Search for the cell housing the specified text and yield its (x, y) center coordinate. 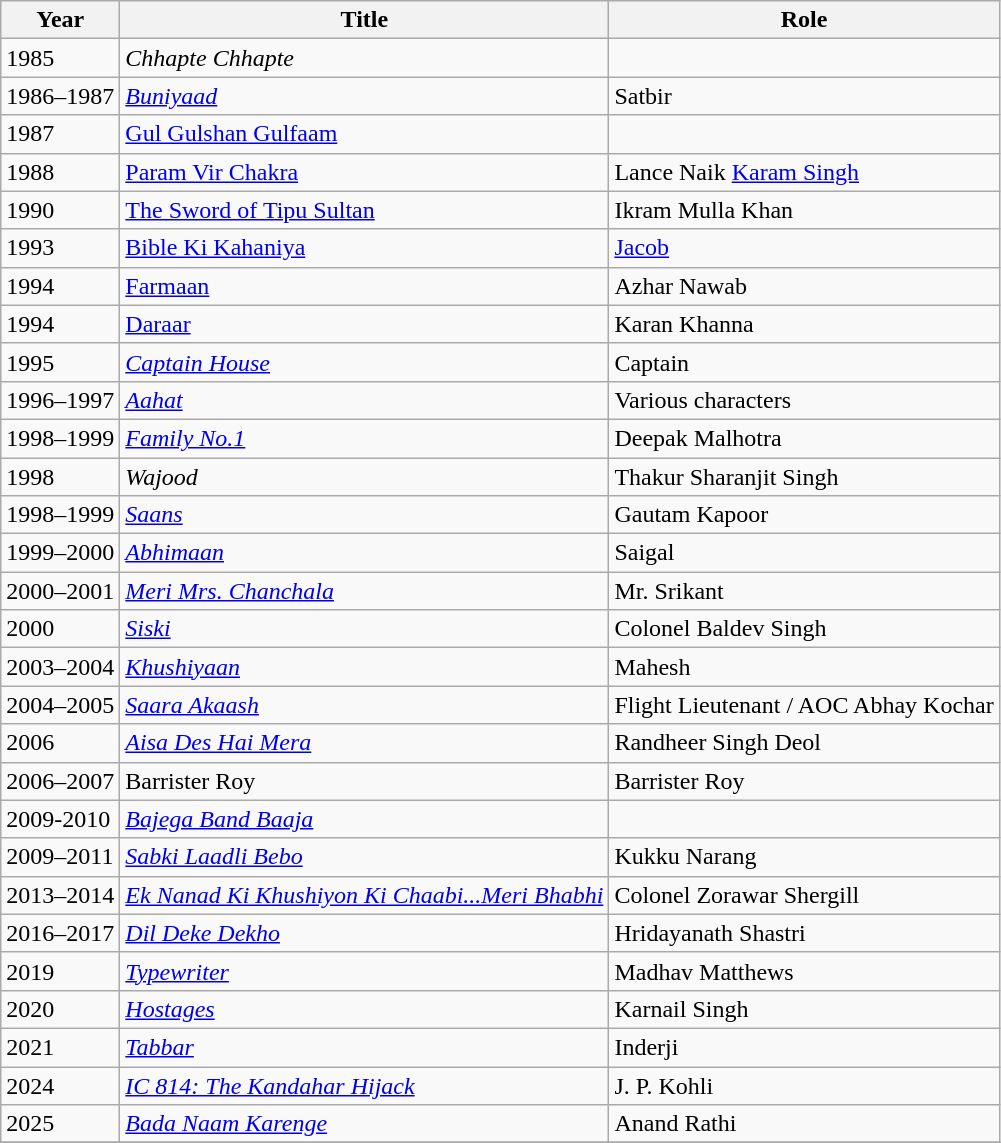
Bada Naam Karenge (364, 1124)
Karnail Singh (804, 1009)
Deepak Malhotra (804, 438)
Abhimaan (364, 553)
Azhar Nawab (804, 286)
1990 (60, 210)
Aisa Des Hai Mera (364, 743)
2006 (60, 743)
Randheer Singh Deol (804, 743)
Buniyaad (364, 96)
2009-2010 (60, 819)
Daraar (364, 324)
2016–2017 (60, 933)
2003–2004 (60, 667)
Thakur Sharanjit Singh (804, 477)
Sabki Laadli Bebo (364, 857)
The Sword of Tipu Sultan (364, 210)
1993 (60, 248)
2021 (60, 1047)
Meri Mrs. Chanchala (364, 591)
Bajega Band Baaja (364, 819)
2020 (60, 1009)
Title (364, 20)
Saigal (804, 553)
Ek Nanad Ki Khushiyon Ki Chaabi...Meri Bhabhi (364, 895)
Captain (804, 362)
1998 (60, 477)
Farmaan (364, 286)
Tabbar (364, 1047)
Gul Gulshan Gulfaam (364, 134)
Various characters (804, 400)
2019 (60, 971)
Typewriter (364, 971)
Mahesh (804, 667)
Colonel Zorawar Shergill (804, 895)
1985 (60, 58)
Saans (364, 515)
Gautam Kapoor (804, 515)
Role (804, 20)
2006–2007 (60, 781)
Aahat (364, 400)
Wajood (364, 477)
1987 (60, 134)
Saara Akaash (364, 705)
Chhapte Chhapte (364, 58)
Colonel Baldev Singh (804, 629)
2024 (60, 1085)
Karan Khanna (804, 324)
2025 (60, 1124)
Khushiyaan (364, 667)
Family No.1 (364, 438)
Bible Ki Kahaniya (364, 248)
Hostages (364, 1009)
J. P. Kohli (804, 1085)
2000 (60, 629)
Madhav Matthews (804, 971)
Hridayanath Shastri (804, 933)
2009–2011 (60, 857)
Kukku Narang (804, 857)
Flight Lieutenant / AOC Abhay Kochar (804, 705)
Dil Deke Dekho (364, 933)
Satbir (804, 96)
Mr. Srikant (804, 591)
1996–1997 (60, 400)
IC 814: The Kandahar Hijack (364, 1085)
Captain House (364, 362)
2013–2014 (60, 895)
1986–1987 (60, 96)
Lance Naik Karam Singh (804, 172)
Siski (364, 629)
1995 (60, 362)
1999–2000 (60, 553)
2004–2005 (60, 705)
Ikram Mulla Khan (804, 210)
Anand Rathi (804, 1124)
Inderji (804, 1047)
Jacob (804, 248)
Param Vir Chakra (364, 172)
2000–2001 (60, 591)
1988 (60, 172)
Year (60, 20)
